Determine the (x, y) coordinate at the center of the cell enclosing the given text.  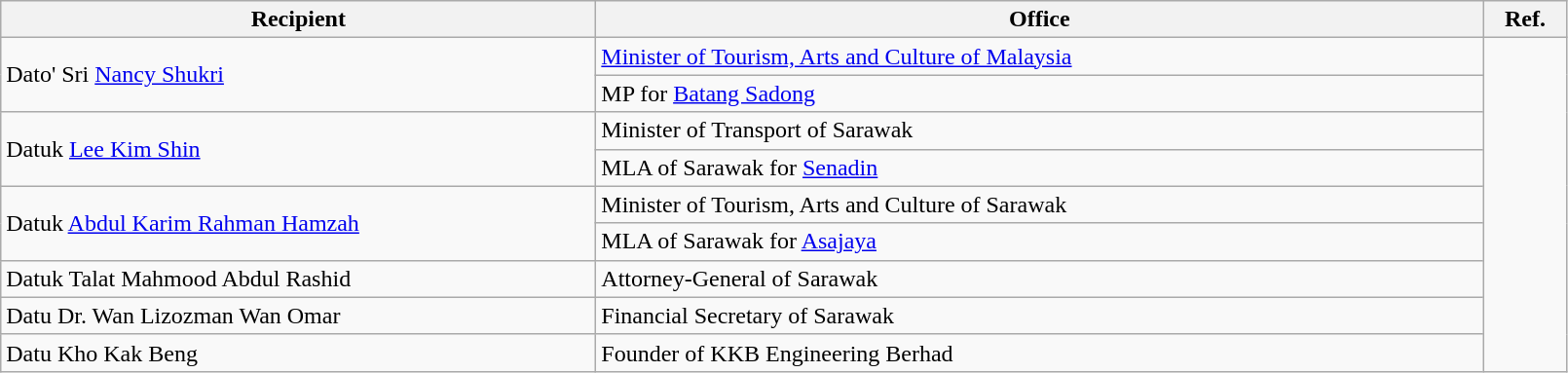
Recipient (298, 19)
MLA of Sarawak for Asajaya (1040, 242)
Dato' Sri Nancy Shukri (298, 75)
Datuk Abdul Karim Rahman Hamzah (298, 223)
Financial Secretary of Sarawak (1040, 316)
MP for Batang Sadong (1040, 93)
Minister of Transport of Sarawak (1040, 131)
Founder of KKB Engineering Berhad (1040, 353)
Minister of Tourism, Arts and Culture of Sarawak (1040, 205)
Datu Kho Kak Beng (298, 353)
Datuk Talat Mahmood Abdul Rashid (298, 279)
Ref. (1525, 19)
Datu Dr. Wan Lizozman Wan Omar (298, 316)
MLA of Sarawak for Senadin (1040, 168)
Datuk Lee Kim Shin (298, 149)
Minister of Tourism, Arts and Culture of Malaysia (1040, 56)
Attorney-General of Sarawak (1040, 279)
Office (1040, 19)
